Capture the cell that displays the provided text and extract its [x, y] central coordinate. 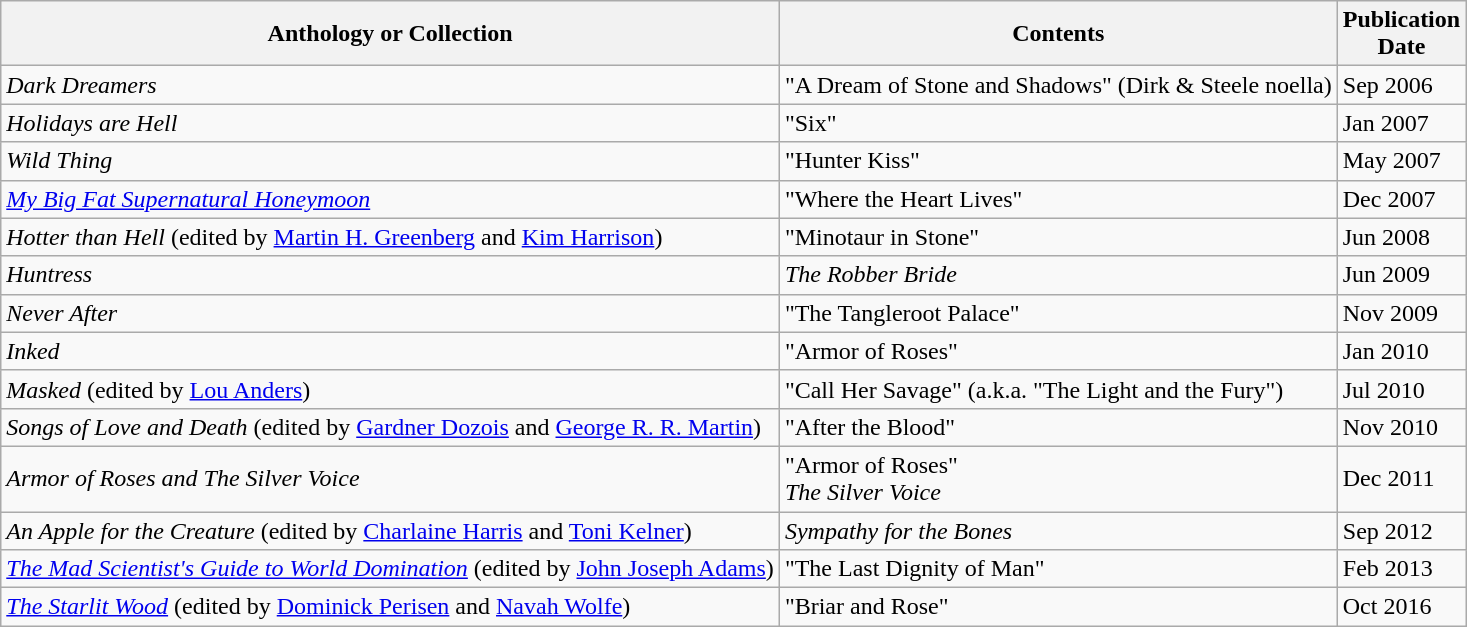
Anthology or Collection [390, 34]
"Minotaur in Stone" [1058, 237]
PublicationDate [1401, 34]
Never After [390, 313]
"Where the Heart Lives" [1058, 199]
"Briar and Rose" [1058, 607]
My Big Fat Supernatural Honeymoon [390, 199]
Sep 2012 [1401, 531]
Nov 2010 [1401, 427]
"Hunter Kiss" [1058, 161]
Oct 2016 [1401, 607]
Hotter than Hell (edited by Martin H. Greenberg and Kim Harrison) [390, 237]
Contents [1058, 34]
Dec 2007 [1401, 199]
Jan 2007 [1401, 123]
Masked (edited by Lou Anders) [390, 389]
Songs of Love and Death (edited by Gardner Dozois and George R. R. Martin) [390, 427]
Huntress [390, 275]
Sympathy for the Bones [1058, 531]
"A Dream of Stone and Shadows" (Dirk & Steele noella) [1058, 85]
"Six" [1058, 123]
The Mad Scientist's Guide to World Domination (edited by John Joseph Adams) [390, 569]
"The Tangleroot Palace" [1058, 313]
The Starlit Wood (edited by Dominick Perisen and Navah Wolfe) [390, 607]
Jan 2010 [1401, 351]
Jun 2009 [1401, 275]
Feb 2013 [1401, 569]
May 2007 [1401, 161]
Dark Dreamers [390, 85]
"The Last Dignity of Man" [1058, 569]
Jun 2008 [1401, 237]
The Robber Bride [1058, 275]
Armor of Roses and The Silver Voice [390, 478]
Jul 2010 [1401, 389]
Nov 2009 [1401, 313]
"Call Her Savage" (a.k.a. "The Light and the Fury") [1058, 389]
"Armor of Roses"The Silver Voice [1058, 478]
"Armor of Roses" [1058, 351]
Holidays are Hell [390, 123]
"After the Blood" [1058, 427]
Sep 2006 [1401, 85]
Wild Thing [390, 161]
Inked [390, 351]
Dec 2011 [1401, 478]
An Apple for the Creature (edited by Charlaine Harris and Toni Kelner) [390, 531]
